Detect which cell encompasses the target text, then output its [x, y] center coordinate. 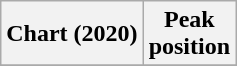
Peak position [189, 34]
Chart (2020) [72, 34]
